Locate the cell with the specified text and output its (x, y) center coordinate. 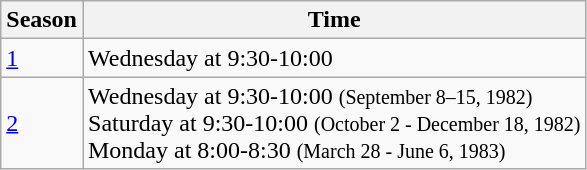
Wednesday at 9:30-10:00 (334, 58)
2 (42, 123)
1 (42, 58)
Season (42, 20)
Wednesday at 9:30-10:00 (September 8–15, 1982)Saturday at 9:30-10:00 (October 2 - December 18, 1982)Monday at 8:00-8:30 (March 28 - June 6, 1983) (334, 123)
Time (334, 20)
